Determine the (x, y) coordinate at the center of the cell enclosing the given text.  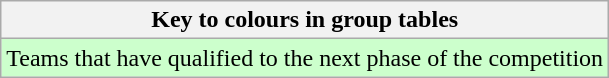
Teams that have qualified to the next phase of the competition (305, 58)
Key to colours in group tables (305, 20)
